Provide the [x, y] coordinate of the cell's center where the given text is located.  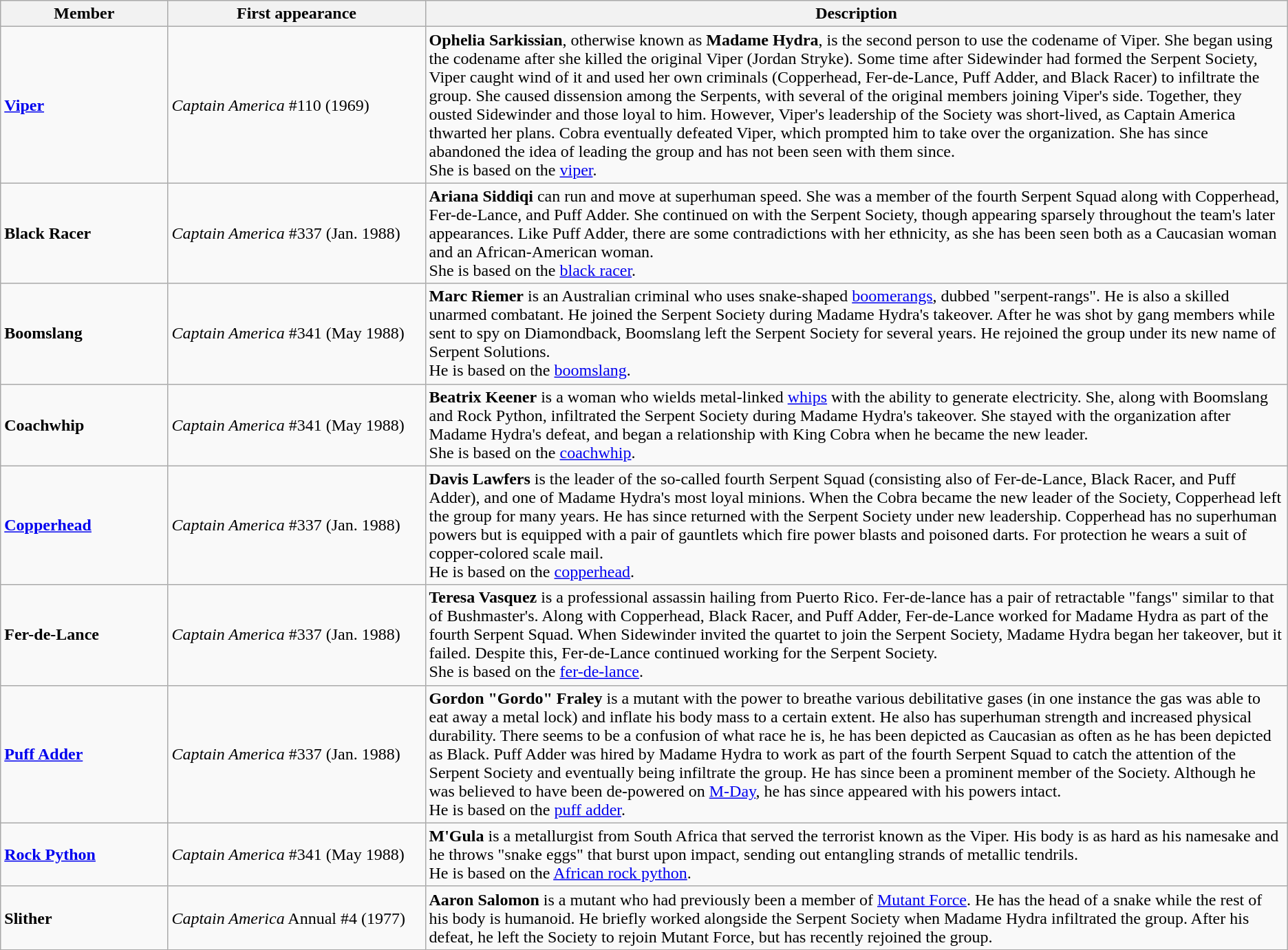
Copperhead [84, 526]
Puff Adder [84, 754]
Slither [84, 918]
Viper [84, 105]
Member [84, 14]
Black Racer [84, 233]
Boomslang [84, 334]
Captain America Annual #4 (1977) [297, 918]
Coachwhip [84, 425]
Description [856, 14]
Rock Python [84, 854]
Captain America #110 (1969) [297, 105]
First appearance [297, 14]
Fer-de-Lance [84, 635]
